From the cell containing the given text, extract its center point as (x, y) coordinate. 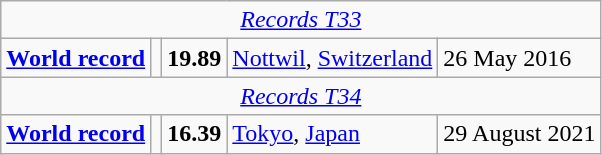
16.39 (194, 134)
26 May 2016 (520, 58)
Records T33 (301, 20)
19.89 (194, 58)
29 August 2021 (520, 134)
Nottwil, Switzerland (332, 58)
Tokyo, Japan (332, 134)
Records T34 (301, 96)
